Return the (X, Y) coordinate for the center point of the cell that contains the specified text.  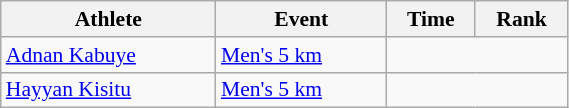
Rank (522, 19)
Hayyan Kisitu (108, 90)
Event (302, 19)
Athlete (108, 19)
Adnan Kabuye (108, 55)
Time (432, 19)
